Scan for the cell matching the given text and deliver its [X, Y] coordinate at center. 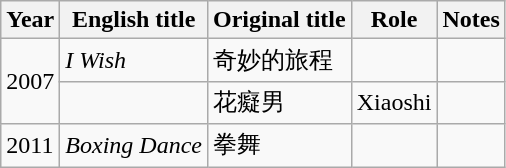
奇妙的旅程 [279, 60]
Role [394, 20]
Boxing Dance [134, 146]
2007 [30, 82]
I Wish [134, 60]
Original title [279, 20]
花癡男 [279, 102]
Notes [471, 20]
2011 [30, 146]
Xiaoshi [394, 102]
拳舞 [279, 146]
Year [30, 20]
English title [134, 20]
